Locate the cell with the specified text and output its (X, Y) center coordinate. 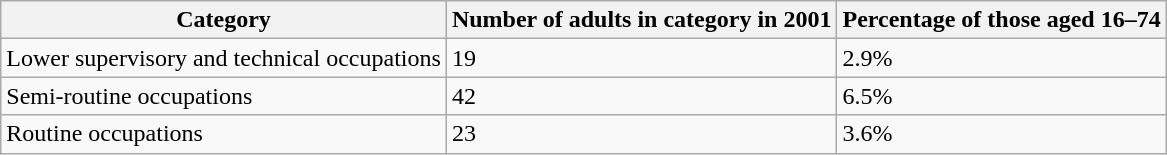
Number of adults in category in 2001 (642, 20)
42 (642, 96)
6.5% (1002, 96)
Percentage of those aged 16–74 (1002, 20)
Semi-routine occupations (224, 96)
19 (642, 58)
3.6% (1002, 134)
Routine occupations (224, 134)
23 (642, 134)
Lower supervisory and technical occupations (224, 58)
Category (224, 20)
2.9% (1002, 58)
